Identify which cell holds the provided text, then report its [X, Y] central coordinate. 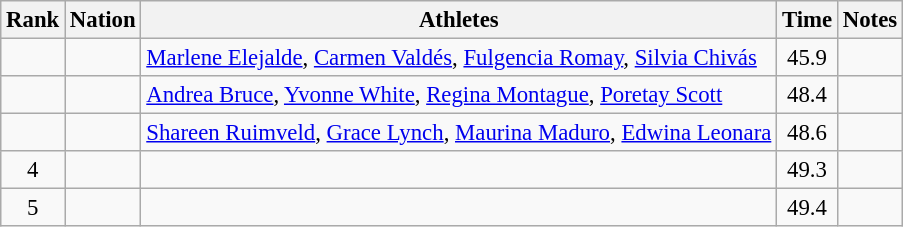
49.3 [808, 170]
Rank [33, 20]
45.9 [808, 58]
Shareen Ruimveld, Grace Lynch, Maurina Maduro, Edwina Leonara [459, 133]
Nation [103, 20]
Athletes [459, 20]
Notes [870, 20]
Andrea Bruce, Yvonne White, Regina Montague, Poretay Scott [459, 95]
Marlene Elejalde, Carmen Valdés, Fulgencia Romay, Silvia Chivás [459, 58]
Time [808, 20]
5 [33, 208]
49.4 [808, 208]
48.6 [808, 133]
48.4 [808, 95]
4 [33, 170]
